Scan for the cell matching the given text and deliver its (x, y) coordinate at center. 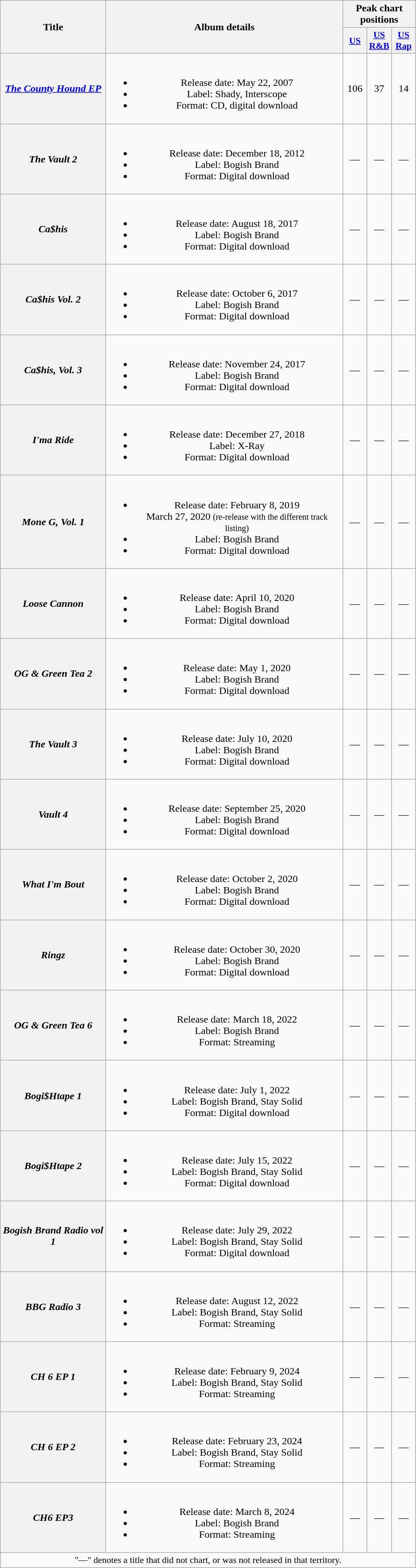
The County Hound EP (53, 88)
Release date: October 6, 2017Label: Bogish BrandFormat: Digital download (225, 300)
Title (53, 27)
Release date: February 8, 2019March 27, 2020 (re-release with the different track listing)Label: Bogish BrandFormat: Digital download (225, 522)
Release date: August 18, 2017Label: Bogish BrandFormat: Digital download (225, 229)
Release date: February 23, 2024Label: Bogish Brand, Stay SolidFormat: Streaming (225, 1447)
Release date: December 18, 2012Label: Bogish BrandFormat: Digital download (225, 159)
BBG Radio 3 (53, 1306)
USR&B (379, 40)
Release date: March 18, 2022Label: Bogish BrandFormat: Streaming (225, 1025)
Release date: May 1, 2020Label: Bogish BrandFormat: Digital download (225, 673)
Loose Cannon (53, 603)
Peak chart positions (379, 14)
Release date: July 15, 2022Label: Bogish Brand, Stay SolidFormat: Digital download (225, 1166)
CH6 EP3 (53, 1518)
Ca$his Vol. 2 (53, 300)
Mone G, Vol. 1 (53, 522)
Release date: March 8, 2024Label: Bogish BrandFormat: Streaming (225, 1518)
Ca$his (53, 229)
Bogish Brand Radio vol 1 (53, 1236)
Ca$his, Vol. 3 (53, 369)
Release date: February 9, 2024Label: Bogish Brand, Stay SolidFormat: Streaming (225, 1377)
Release date: October 30, 2020Label: Bogish BrandFormat: Digital download (225, 955)
Release date: May 22, 2007Label: Shady, InterscopeFormat: CD, digital download (225, 88)
Album details (225, 27)
Release date: November 24, 2017Label: Bogish BrandFormat: Digital download (225, 369)
Release date: July 29, 2022Label: Bogish Brand, Stay SolidFormat: Digital download (225, 1236)
Ringz (53, 955)
The Vault 2 (53, 159)
What I'm Bout (53, 885)
14 (404, 88)
"—" denotes a title that did not chart, or was not released in that territory. (208, 1560)
Bogi$Htape 1 (53, 1096)
Release date: September 25, 2020Label: Bogish BrandFormat: Digital download (225, 815)
37 (379, 88)
Release date: August 12, 2022Label: Bogish Brand, Stay SolidFormat: Streaming (225, 1306)
Vault 4 (53, 815)
CH 6 EP 1 (53, 1377)
OG & Green Tea 2 (53, 673)
Release date: December 27, 2018Label: X-RayFormat: Digital download (225, 440)
US (355, 40)
Release date: April 10, 2020Label: Bogish BrandFormat: Digital download (225, 603)
Release date: July 1, 2022Label: Bogish Brand, Stay SolidFormat: Digital download (225, 1096)
OG & Green Tea 6 (53, 1025)
106 (355, 88)
Bogi$Htape 2 (53, 1166)
USRap (404, 40)
Release date: July 10, 2020Label: Bogish BrandFormat: Digital download (225, 744)
CH 6 EP 2 (53, 1447)
The Vault 3 (53, 744)
I'ma Ride (53, 440)
Release date: October 2, 2020Label: Bogish BrandFormat: Digital download (225, 885)
